Find where the given text appears and provide that cell's center as (X, Y) coordinate. 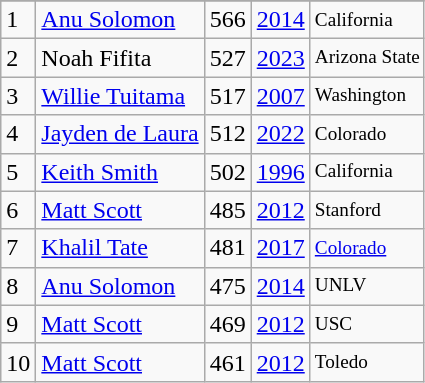
8 (18, 286)
475 (228, 286)
5 (18, 172)
Washington (367, 96)
485 (228, 210)
527 (228, 58)
2023 (280, 58)
517 (228, 96)
Keith Smith (120, 172)
502 (228, 172)
2007 (280, 96)
Willie Tuitama (120, 96)
469 (228, 324)
Jayden de Laura (120, 134)
UNLV (367, 286)
Noah Fifita (120, 58)
2 (18, 58)
Stanford (367, 210)
Toledo (367, 362)
512 (228, 134)
Arizona State (367, 58)
Khalil Tate (120, 248)
2017 (280, 248)
USC (367, 324)
10 (18, 362)
1 (18, 20)
566 (228, 20)
9 (18, 324)
2022 (280, 134)
6 (18, 210)
461 (228, 362)
7 (18, 248)
4 (18, 134)
1996 (280, 172)
3 (18, 96)
481 (228, 248)
